Capture the cell that displays the provided text and extract its [X, Y] central coordinate. 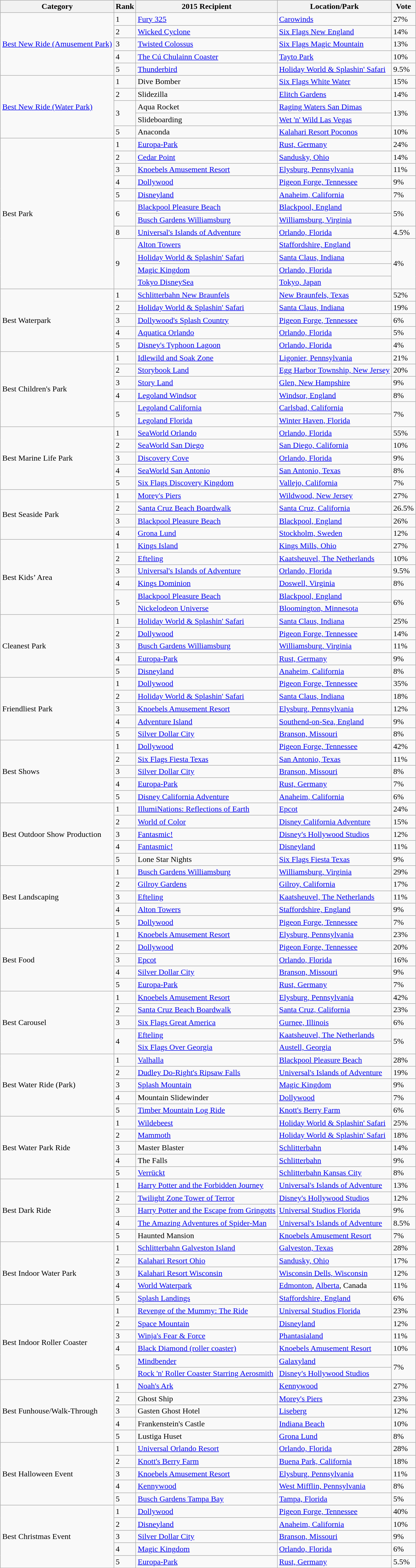
New Braunfels, Texas [334, 295]
Anaconda [207, 132]
Idlewild and Soak Zone [207, 357]
Best Halloween Event [57, 1474]
21% [403, 357]
Universal Orlando Resort [207, 1449]
26.5% [403, 508]
Harry Potter and the Escape from Gringotts [207, 1211]
Thunderbird [207, 69]
Disney's Typhoon Lagoon [207, 345]
Dive Bomber [207, 82]
Valhalla [207, 1060]
Egg Harbor Township, New Jersey [334, 370]
Winja's Fear & Force [207, 1336]
Best Seaside Park [57, 514]
Kalahari Resort Ohio [207, 1261]
The Cú Chulainn Coaster [207, 57]
Best Kids’ Area [57, 577]
Galaxyland [334, 1361]
Six Flags Magic Mountain [334, 44]
Six Flags Great America [207, 1022]
Gilroy, California [334, 884]
World Waterpark [207, 1286]
Schlitterbahn Kansas City [334, 1173]
Story Land [207, 383]
Best Water Ride (Park) [57, 1085]
SeaWorld Orlando [207, 433]
Lustiga Huset [207, 1436]
Mammoth [207, 1135]
Indiana Beach [334, 1424]
Dollywood's Splash Country [207, 320]
Tayto Park [334, 57]
Adventure Island [207, 721]
Haunted Mansion [207, 1236]
Tokyo DisneySea [207, 282]
Twisted Colossus [207, 44]
Cleanest Park [57, 646]
Tampa, Florida [334, 1499]
Best Outdoor Show Production [57, 834]
Location/Park [334, 7]
Doswell, Virginia [334, 584]
Kings Island [207, 546]
Wildebeest [207, 1123]
West Mifflin, Pennsylvania [334, 1486]
Best New Ride (Water Park) [57, 107]
Legoland Windsor [207, 395]
4.5% [403, 232]
Legoland California [207, 408]
SeaWorld San Diego [207, 445]
Best Marine Life Park [57, 458]
Best Indoor Roller Coaster [57, 1342]
Six Flags New England [334, 32]
Elitch Gardens [334, 94]
6 [125, 214]
Best Waterpark [57, 320]
Bloomington, Minnesota [334, 609]
Carlsbad, California [334, 408]
Best New Ride (Amusement Park) [57, 44]
Space Mountain [207, 1323]
Wisconsin Dells, Wisconsin [334, 1273]
World of Color [207, 822]
Aquatica Orlando [207, 332]
Timber Mountain Log Ride [207, 1110]
The Falls [207, 1160]
52% [403, 295]
Mindbender [207, 1361]
The Amazing Adventures of Spider-Man [207, 1223]
Galveston, Texas [334, 1248]
Twilight Zone Tower of Terror [207, 1198]
Aqua Rocket [207, 107]
Wicked Cyclone [207, 32]
Revenge of the Mummy: The Ride [207, 1311]
Harry Potter and the Forbidden Journey [207, 1185]
Best Food [57, 959]
Rock 'n' Roller Coaster Starring Aerosmith [207, 1374]
Ligonier, Pennsylvania [334, 357]
Best Carousel [57, 1022]
Vote [403, 7]
Slideboarding [207, 119]
Master Blaster [207, 1148]
SeaWorld San Antonio [207, 470]
Glen, New Hampshire [334, 383]
Buena Park, California [334, 1461]
Busch Gardens Tampa Bay [207, 1499]
Vallejo, California [334, 483]
2015 Recipient [207, 7]
Best Indoor Water Park [57, 1273]
Phantasialand [334, 1336]
Splash Landings [207, 1298]
Storybook Land [207, 370]
Best Shows [57, 771]
Kalahari Resort Wisconsin [207, 1273]
Splash Mountain [207, 1085]
Carowinds [334, 19]
Winter Haven, Florida [334, 420]
Verrückt [207, 1173]
35% [403, 684]
9 [125, 264]
Kings Dominion [207, 584]
Mountain Slidewinder [207, 1098]
16% [403, 960]
26% [403, 521]
Six Flags Discovery Kingdom [207, 483]
Dudley Do-Right's Ripsaw Falls [207, 1072]
Noah's Ark [207, 1386]
40% [403, 1511]
Southend-on-Sea, England [334, 721]
San Diego, California [334, 445]
Gurnee, Illinois [334, 1022]
Edmonton, Alberta, Canada [334, 1286]
5.5% [403, 1561]
Best Landscaping [57, 897]
Best Christmas Event [57, 1536]
Best Children's Park [57, 389]
Frankenstein's Castle [207, 1424]
Slidezilla [207, 94]
29% [403, 872]
Ghost Ship [207, 1399]
8 [125, 232]
Kings Mills, Ohio [334, 546]
Category [57, 7]
Stockholm, Sweden [334, 533]
Six Flags Over Georgia [207, 1047]
Nickelodeon Universe [207, 609]
Tokyo, Japan [334, 282]
Raging Waters San Dimas [334, 107]
Fury 325 [207, 19]
Gilroy Gardens [207, 884]
Schlitterbahn Galveston Island [207, 1248]
Liseberg [334, 1411]
Black Diamond (roller coaster) [207, 1348]
IllumiNations: Reflections of Earth [207, 809]
Kalahari Resort Poconos [334, 132]
Best Dark Ride [57, 1211]
Wildwood, New Jersey [334, 496]
Best Park [57, 214]
Discovery Cove [207, 458]
Best Water Park Ride [57, 1148]
Wet 'n' Wild Las Vegas [334, 119]
Legoland Florida [207, 420]
Best Funhouse/Walk-Through [57, 1411]
Friendliest Park [57, 709]
8.5% [403, 1223]
Schlitterbahn New Braunfels [207, 295]
Gasten Ghost Hotel [207, 1411]
Lone Star Nights [207, 859]
Austell, Georgia [334, 1047]
55% [403, 433]
Cedar Point [207, 157]
Rank [125, 7]
Six Flags White Water [334, 82]
Windsor, England [334, 395]
